Scan for the cell matching the given text and deliver its (X, Y) coordinate at center. 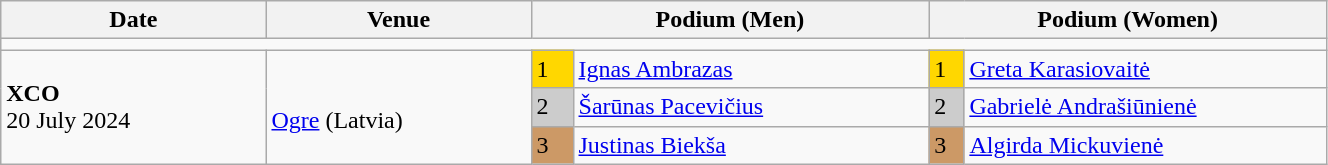
Podium (Women) (1128, 20)
Šarūnas Pacevičius (751, 107)
Gabrielė Andrašiūnienė (1146, 107)
Date (134, 20)
XCO 20 July 2024 (134, 107)
Ignas Ambrazas (751, 69)
Ogre (Latvia) (398, 107)
Justinas Biekša (751, 145)
Venue (398, 20)
Algirda Mickuvienė (1146, 145)
Greta Karasiovaitė (1146, 69)
Podium (Men) (730, 20)
